Locate the cell with the specified text and output its (x, y) center coordinate. 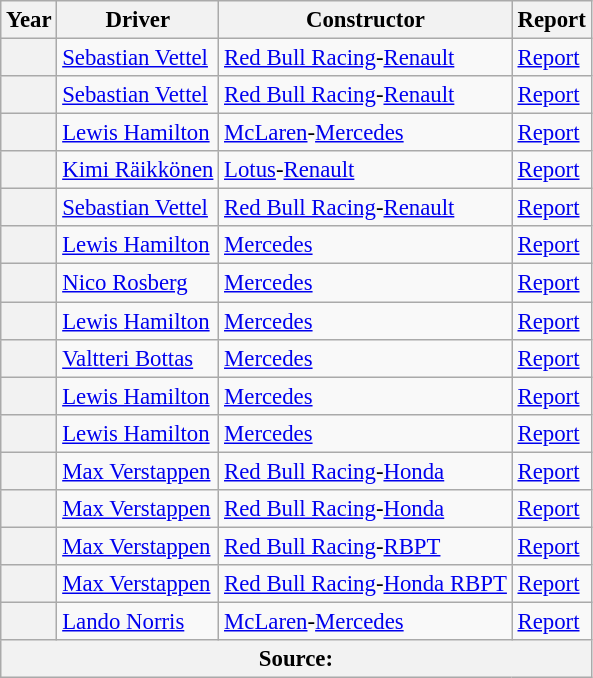
Kimi Räikkönen (138, 170)
Nico Rosberg (138, 283)
Year (29, 20)
Driver (138, 20)
Red Bull Racing-RBPT (366, 546)
Lotus-Renault (366, 170)
Source: (296, 659)
Lando Norris (138, 621)
Valtteri Bottas (138, 358)
Red Bull Racing-Honda RBPT (366, 584)
Constructor (366, 20)
